Return [X, Y] of the center of cell containing provided text 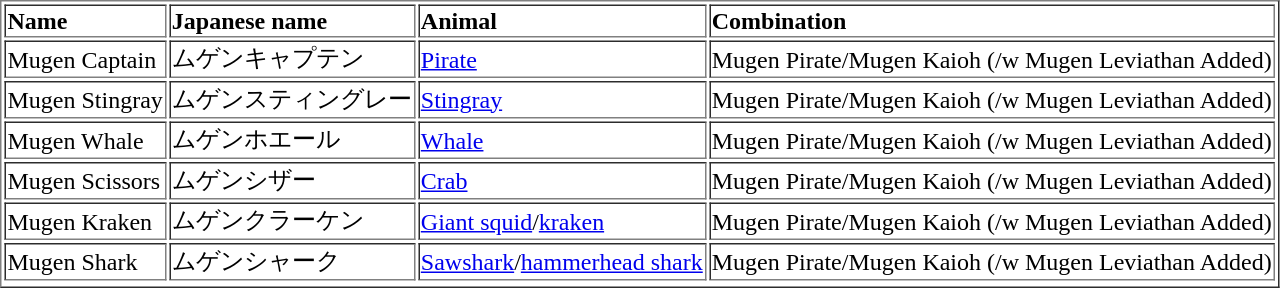
Combination [992, 20]
Mugen Stingray [84, 100]
Name [84, 20]
ムゲンシャーク [292, 262]
ムゲンスティングレー [292, 100]
Whale [562, 141]
ムゲンシザー [292, 181]
Mugen Scissors [84, 181]
Sawshark/hammerhead shark [562, 262]
Pirate [562, 59]
Mugen Shark [84, 262]
Mugen Kraken [84, 221]
ムゲンキャプテン [292, 59]
Stingray [562, 100]
ムゲンホエール [292, 141]
Mugen Captain [84, 59]
Mugen Whale [84, 141]
Japanese name [292, 20]
Giant squid/kraken [562, 221]
ムゲンクラーケン [292, 221]
Animal [562, 20]
Crab [562, 181]
